Determine the [X, Y] coordinate at the center of the cell enclosing the given text.  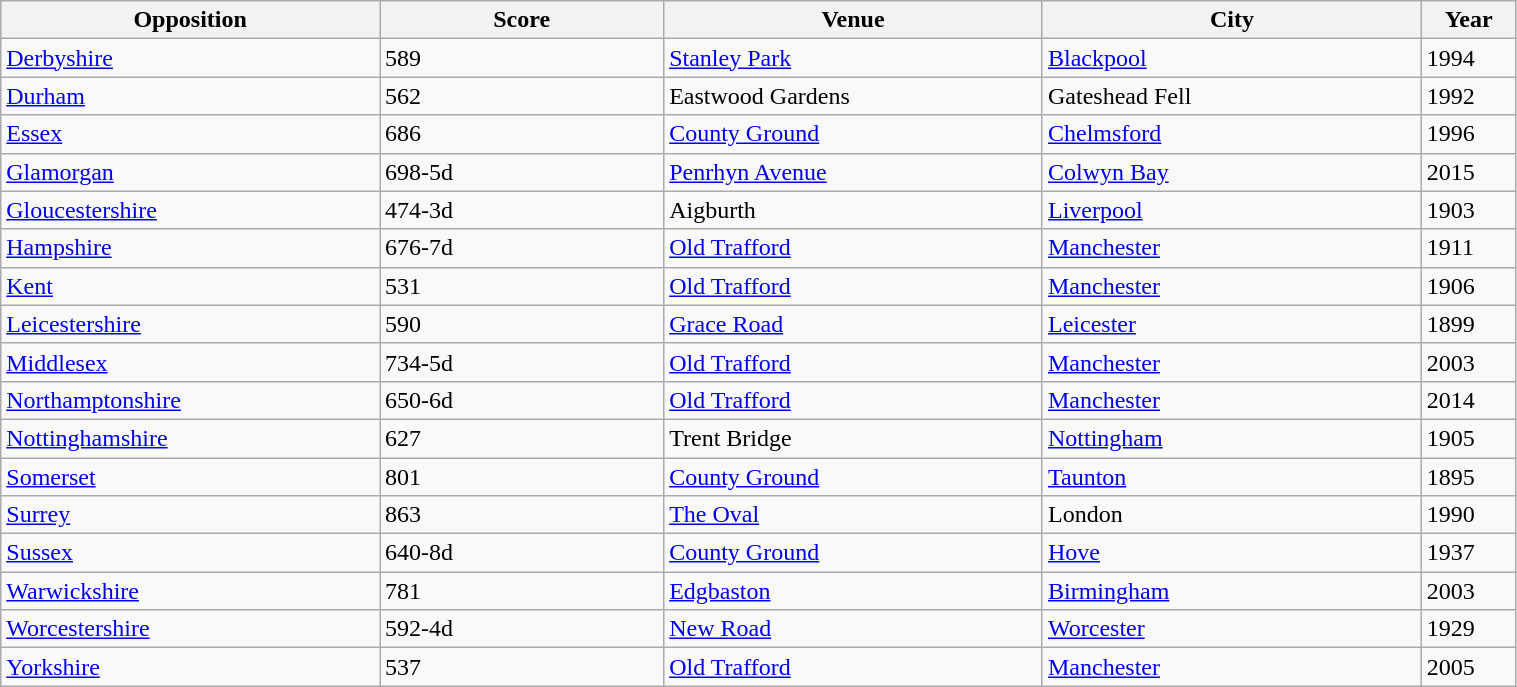
Derbyshire [190, 58]
863 [522, 515]
Worcestershire [190, 629]
1895 [1468, 477]
Edgbaston [854, 591]
640-8d [522, 553]
Grace Road [854, 324]
Gloucestershire [190, 210]
The Oval [854, 515]
Score [522, 20]
Trent Bridge [854, 438]
City [1232, 20]
Leicestershire [190, 324]
London [1232, 515]
Liverpool [1232, 210]
1990 [1468, 515]
Glamorgan [190, 172]
Venue [854, 20]
Blackpool [1232, 58]
1996 [1468, 134]
1906 [1468, 286]
1899 [1468, 324]
734-5d [522, 362]
Aigburth [854, 210]
590 [522, 324]
2015 [1468, 172]
Kent [190, 286]
Somerset [190, 477]
698-5d [522, 172]
Nottinghamshire [190, 438]
1937 [1468, 553]
1929 [1468, 629]
Warwickshire [190, 591]
Stanley Park [854, 58]
Surrey [190, 515]
537 [522, 667]
Hove [1232, 553]
1992 [1468, 96]
562 [522, 96]
Worcester [1232, 629]
801 [522, 477]
592-4d [522, 629]
New Road [854, 629]
676-7d [522, 248]
Eastwood Gardens [854, 96]
627 [522, 438]
Penrhyn Avenue [854, 172]
2005 [1468, 667]
474-3d [522, 210]
Opposition [190, 20]
Sussex [190, 553]
1905 [1468, 438]
781 [522, 591]
589 [522, 58]
Taunton [1232, 477]
Essex [190, 134]
1994 [1468, 58]
531 [522, 286]
Birmingham [1232, 591]
Middlesex [190, 362]
2014 [1468, 400]
1911 [1468, 248]
Nottingham [1232, 438]
686 [522, 134]
Colwyn Bay [1232, 172]
Year [1468, 20]
Northamptonshire [190, 400]
Gateshead Fell [1232, 96]
Leicester [1232, 324]
650-6d [522, 400]
Yorkshire [190, 667]
Durham [190, 96]
1903 [1468, 210]
Chelmsford [1232, 134]
Hampshire [190, 248]
